Detect which cell encompasses the target text, then output its (X, Y) center coordinate. 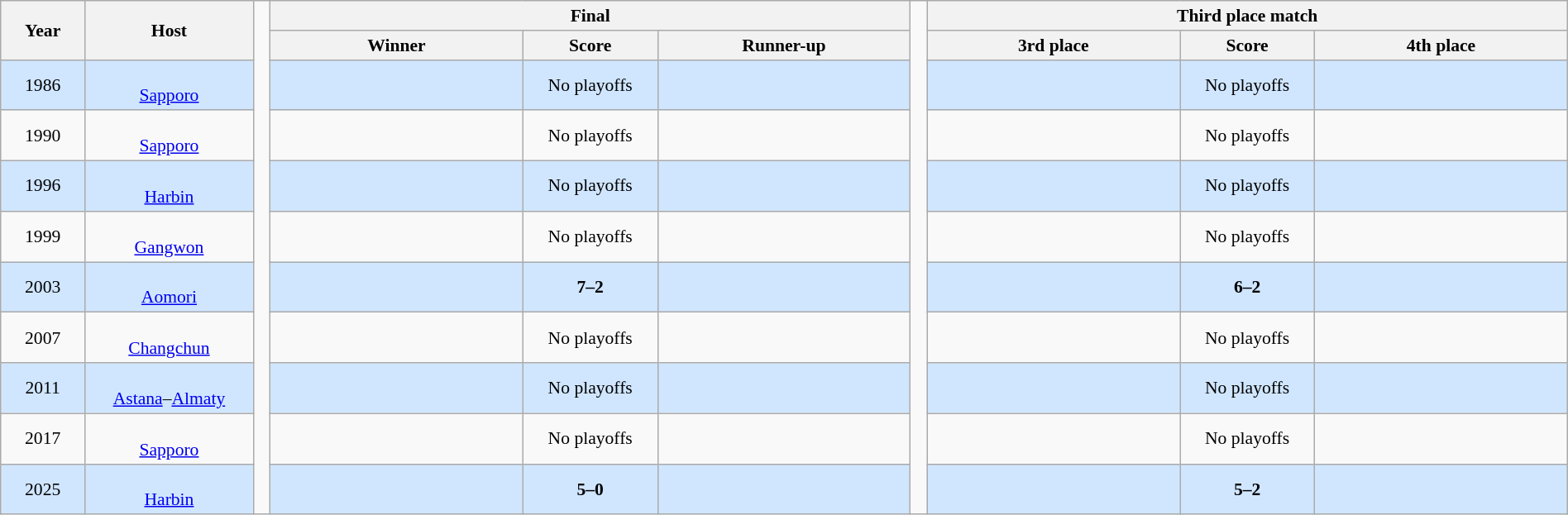
1999 (43, 236)
Runner-up (784, 45)
5–2 (1247, 489)
1990 (43, 136)
4th place (1441, 45)
Host (170, 30)
2003 (43, 288)
3rd place (1054, 45)
Third place match (1247, 16)
Year (43, 30)
1996 (43, 187)
6–2 (1247, 288)
Astana–Almaty (170, 389)
Aomori (170, 288)
2025 (43, 489)
2011 (43, 389)
7–2 (590, 288)
Changchun (170, 337)
2017 (43, 438)
2007 (43, 337)
Gangwon (170, 236)
Winner (397, 45)
Final (590, 16)
5–0 (590, 489)
1986 (43, 84)
